Return [x, y] of the center of cell containing provided text 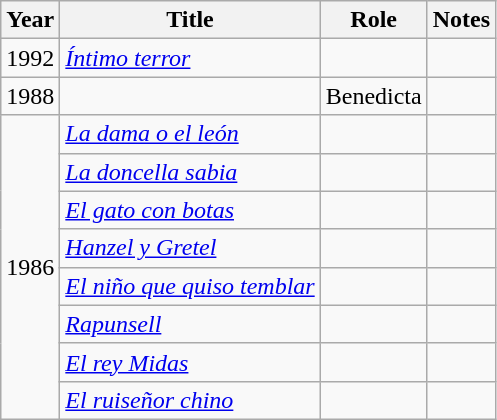
Year [30, 20]
Title [190, 20]
El niño que quiso temblar [190, 286]
Rapunsell [190, 324]
Notes [461, 20]
El ruiseñor chino [190, 400]
La dama o el león [190, 134]
La doncella sabia [190, 172]
Íntimo terror [190, 58]
Role [374, 20]
1992 [30, 58]
1986 [30, 267]
1988 [30, 96]
El gato con botas [190, 210]
El rey Midas [190, 362]
Hanzel y Gretel [190, 248]
Benedicta [374, 96]
